Output the [x, y] coordinate of the center of the cell containing the given text.  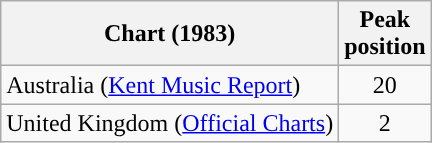
Peakposition [385, 34]
20 [385, 85]
Australia (Kent Music Report) [170, 85]
Chart (1983) [170, 34]
2 [385, 123]
United Kingdom (Official Charts) [170, 123]
